Return the [X, Y] coordinate for the center point of the cell that contains the specified text.  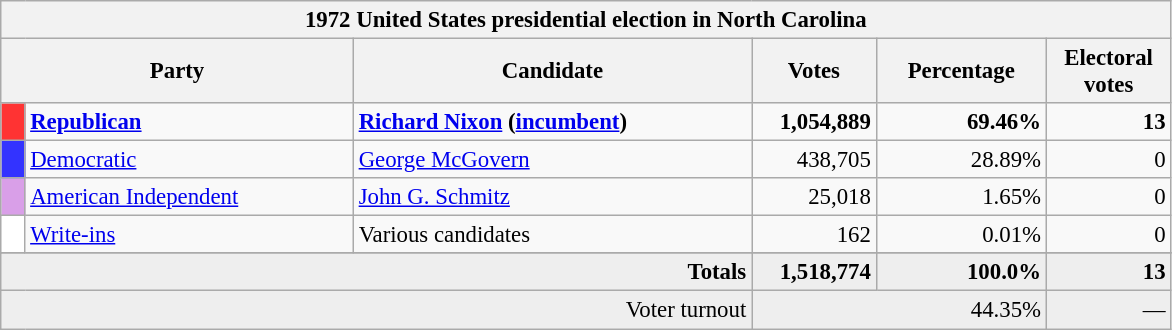
1972 United States presidential election in North Carolina [586, 20]
Republican [189, 122]
100.0% [961, 273]
69.46% [961, 122]
Voter turnout [376, 310]
Richard Nixon (incumbent) [552, 122]
25,018 [814, 197]
John G. Schmitz [552, 197]
Various candidates [552, 235]
438,705 [814, 160]
Electoral votes [1108, 72]
— [1108, 310]
44.35% [900, 310]
Democratic [189, 160]
George McGovern [552, 160]
1.65% [961, 197]
0.01% [961, 235]
Candidate [552, 72]
Party [178, 72]
1,518,774 [814, 273]
Votes [814, 72]
Totals [376, 273]
Percentage [961, 72]
American Independent [189, 197]
162 [814, 235]
28.89% [961, 160]
1,054,889 [814, 122]
Write-ins [189, 235]
